Determine the [X, Y] coordinate at the center of the cell enclosing the given text.  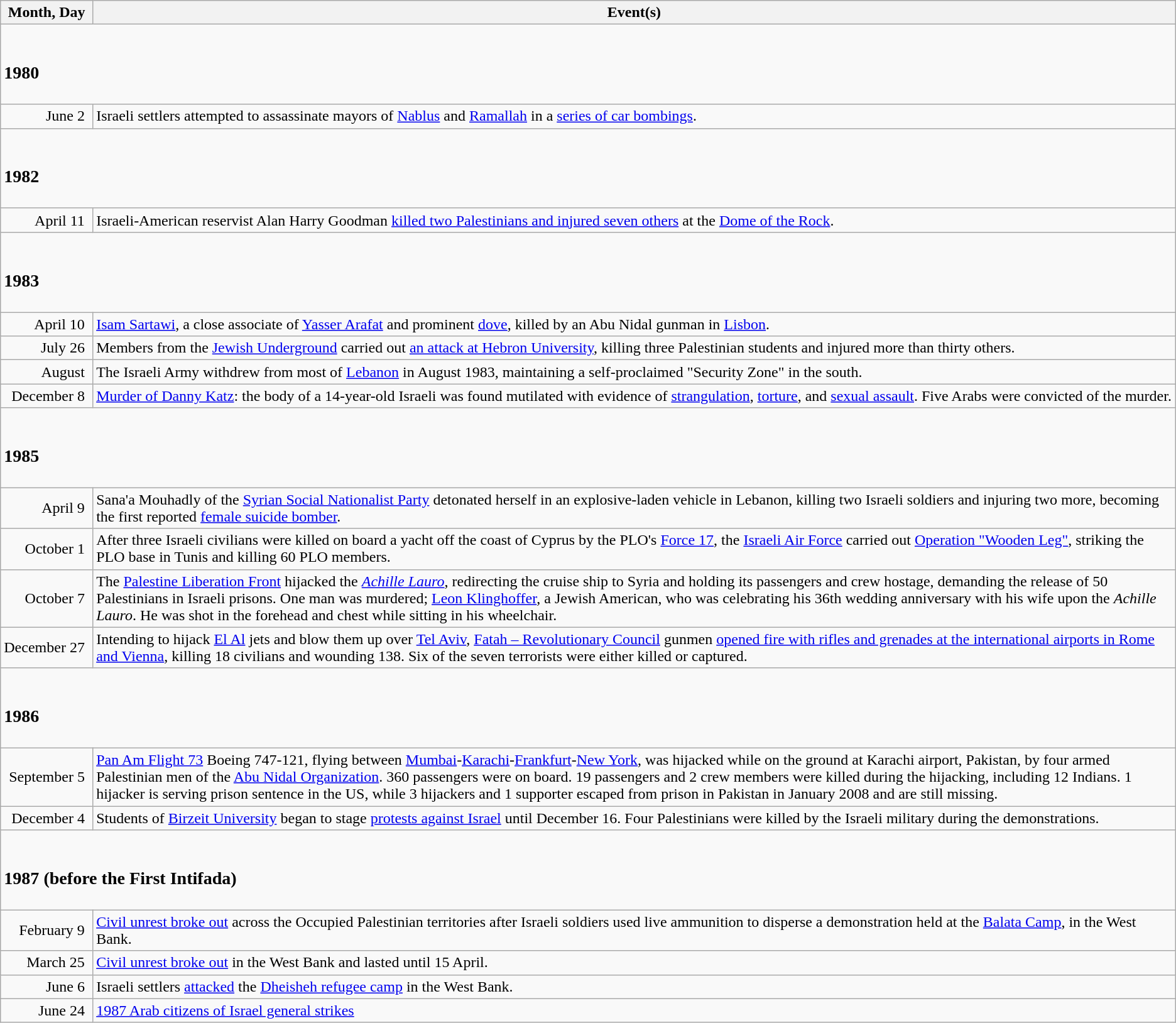
December 8 [46, 396]
Event(s) [634, 13]
March 25 [46, 963]
1983 [588, 271]
1982 [588, 168]
October 1 [46, 549]
1980 [588, 64]
June 2 [46, 116]
April 10 [46, 324]
1986 [588, 708]
September 5 [46, 777]
Civil unrest broke out in the West Bank and lasted until 15 April. [634, 963]
1987 Arab citizens of Israel general strikes [634, 1010]
The Israeli Army withdrew from most of Lebanon in August 1983, maintaining a self-proclaimed "Security Zone" in the south. [634, 372]
Israeli settlers attacked the Dheisheh refugee camp in the West Bank. [634, 987]
December 4 [46, 818]
July 26 [46, 348]
February 9 [46, 930]
Israeli settlers attempted to assassinate mayors of Nablus and Ramallah in a series of car bombings. [634, 116]
Month, Day [46, 13]
1985 [588, 447]
April 11 [46, 220]
June 6 [46, 987]
June 24 [46, 1010]
October 7 [46, 598]
December 27 [46, 647]
1987 (before the First Intifada) [588, 870]
Israeli-American reservist Alan Harry Goodman killed two Palestinians and injured seven others at the Dome of the Rock. [634, 220]
April 9 [46, 508]
August [46, 372]
Isam Sartawi, a close associate of Yasser Arafat and prominent dove, killed by an Abu Nidal gunman in Lisbon. [634, 324]
